Detect which cell encompasses the target text, then output its [x, y] center coordinate. 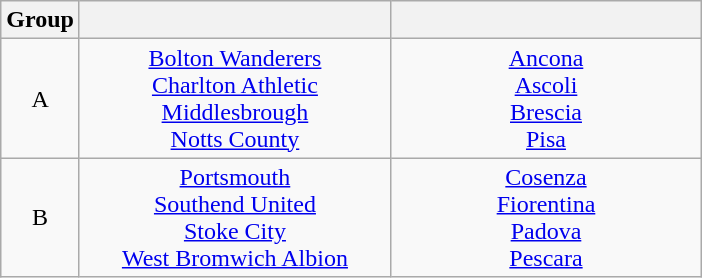
A [40, 98]
Group [40, 20]
AnconaAscoliBresciaPisa [546, 98]
CosenzaFiorentinaPadovaPescara [546, 218]
B [40, 218]
PortsmouthSouthend UnitedStoke CityWest Bromwich Albion [234, 218]
Bolton WanderersCharlton AthleticMiddlesbroughNotts County [234, 98]
